From the cell containing the given text, extract its center point as (X, Y) coordinate. 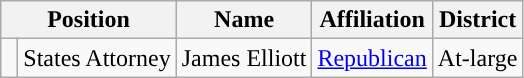
Name (244, 20)
At-large (478, 58)
Affiliation (372, 20)
States Attorney (97, 58)
Position (88, 20)
James Elliott (244, 58)
Republican (372, 58)
District (478, 20)
